Capture the cell that displays the provided text and extract its [x, y] central coordinate. 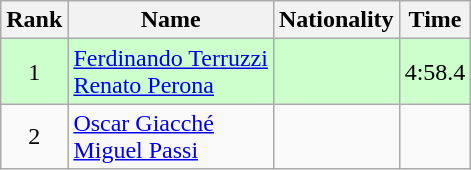
Oscar GiacchéMiguel Passi [171, 136]
Name [171, 20]
2 [34, 136]
1 [34, 72]
Rank [34, 20]
Time [435, 20]
Ferdinando TerruzziRenato Perona [171, 72]
Nationality [336, 20]
4:58.4 [435, 72]
